Search for the cell housing the specified text and yield its [X, Y] center coordinate. 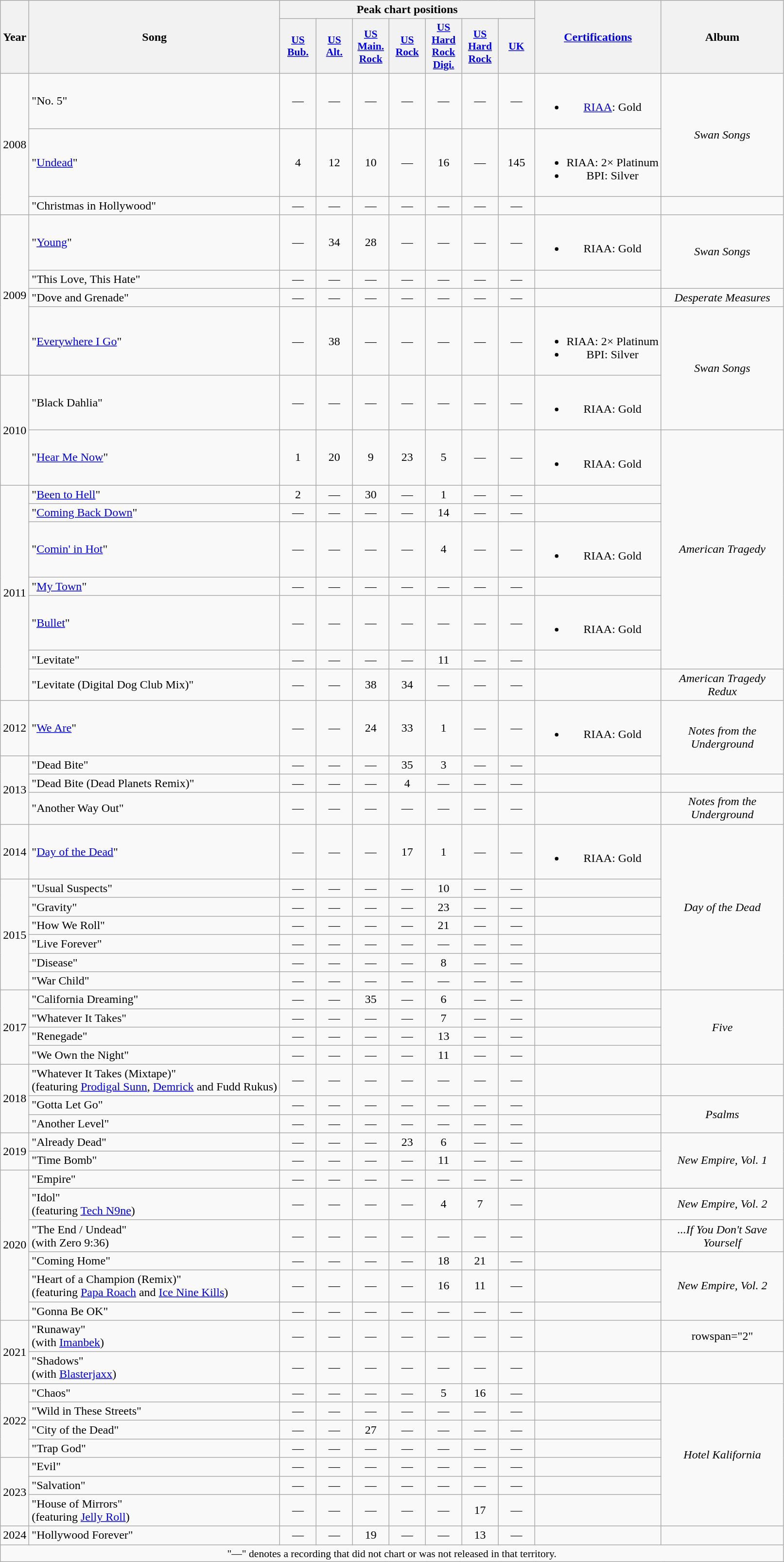
20 [334, 457]
27 [370, 1430]
UK [516, 46]
"Heart of a Champion (Remix)"(featuring Papa Roach and Ice Nine Kills) [155, 1285]
"Another Way Out" [155, 808]
2012 [15, 728]
"Levitate" [155, 660]
"Gonna Be OK" [155, 1311]
145 [516, 162]
33 [407, 728]
"City of the Dead" [155, 1430]
2018 [15, 1099]
14 [443, 513]
"Usual Suspects" [155, 888]
"Christmas in Hollywood" [155, 206]
"Evil" [155, 1467]
19 [370, 1535]
Day of the Dead [722, 907]
Album [722, 37]
2014 [15, 852]
"Gravity" [155, 907]
"Disease" [155, 962]
"Day of the Dead" [155, 852]
"Chaos" [155, 1393]
"Time Bomb" [155, 1160]
2019 [15, 1151]
2010 [15, 430]
"Coming Back Down" [155, 513]
2 [298, 494]
US Hard Rock Digi. [443, 46]
"This Love, This Hate" [155, 279]
"Black Dahlia" [155, 403]
Hotel Kalifornia [722, 1455]
2009 [15, 295]
"House of Mirrors"(featuring Jelly Roll) [155, 1510]
USBub. [298, 46]
Peak chart positions [407, 10]
"We Are" [155, 728]
2020 [15, 1245]
"Renegade" [155, 1036]
2023 [15, 1492]
8 [443, 962]
"Hear Me Now" [155, 457]
2013 [15, 790]
"No. 5" [155, 101]
"Comin' in Hot" [155, 549]
"Salvation" [155, 1485]
Psalms [722, 1114]
New Empire, Vol. 1 [722, 1160]
30 [370, 494]
rowspan="2" [722, 1336]
"Levitate (Digital Dog Club Mix)" [155, 684]
"—" denotes a recording that did not chart or was not released in that territory. [392, 1553]
"Hollywood Forever" [155, 1535]
"Everywhere I Go" [155, 341]
2022 [15, 1421]
2008 [15, 144]
"Whatever It Takes" [155, 1018]
"Already Dead" [155, 1142]
2015 [15, 934]
Year [15, 37]
"California Dreaming" [155, 1000]
American Tragedy [722, 549]
"My Town" [155, 586]
"Bullet" [155, 623]
"Runaway"(with Imanbek) [155, 1336]
"Gotta Let Go" [155, 1105]
"We Own the Night" [155, 1055]
"Dove and Grenade" [155, 298]
2021 [15, 1352]
"Empire" [155, 1179]
Song [155, 37]
"Shadows" (with Blasterjaxx) [155, 1368]
2024 [15, 1535]
18 [443, 1261]
"Another Level" [155, 1123]
"Trap God" [155, 1448]
28 [370, 242]
"Undead" [155, 162]
9 [370, 457]
Five [722, 1027]
12 [334, 162]
"How We Roll" [155, 925]
"The End / Undead"(with Zero 9:36) [155, 1236]
USAlt. [334, 46]
"Live Forever" [155, 944]
USRock [407, 46]
2011 [15, 593]
2017 [15, 1027]
24 [370, 728]
3 [443, 765]
...If You Don't Save Yourself [722, 1236]
"Coming Home" [155, 1261]
"War Child" [155, 981]
US Hard Rock [480, 46]
"Idol"(featuring Tech N9ne) [155, 1204]
"Wild in These Streets" [155, 1411]
USMain. Rock [370, 46]
Desperate Measures [722, 298]
"Young" [155, 242]
American Tragedy Redux [722, 684]
"Whatever It Takes (Mixtape)"(featuring Prodigal Sunn, Demrick and Fudd Rukus) [155, 1080]
"Been to Hell" [155, 494]
"Dead Bite" [155, 765]
Certifications [598, 37]
"Dead Bite (Dead Planets Remix)" [155, 783]
